Determine the [x, y] coordinate at the center of the cell enclosing the given text.  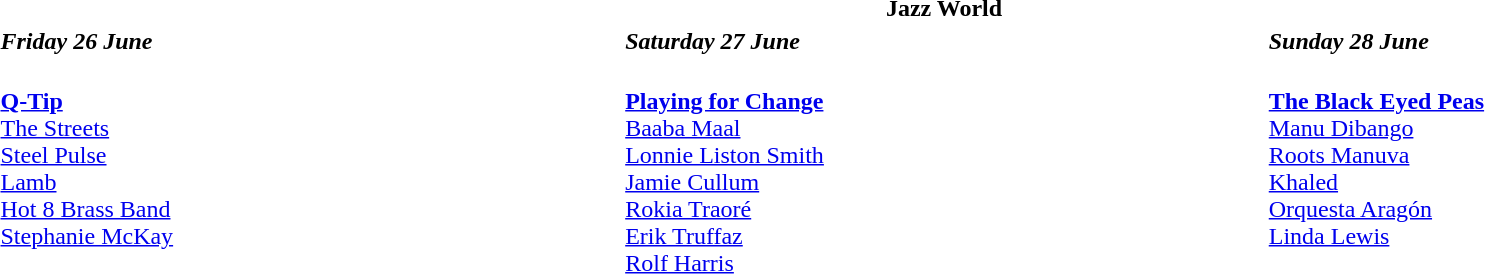
Saturday 27 June [944, 41]
